Determine the [X, Y] coordinate at the center of the cell enclosing the given text.  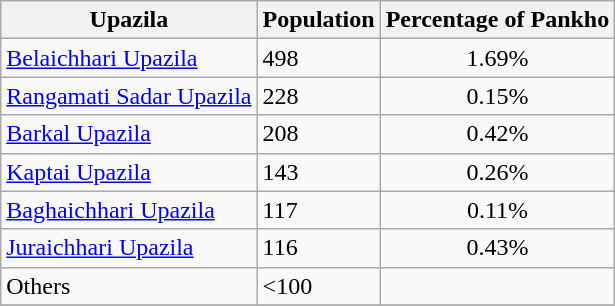
143 [318, 172]
498 [318, 58]
0.11% [498, 210]
Kaptai Upazila [129, 172]
Barkal Upazila [129, 134]
117 [318, 210]
Percentage of Pankho [498, 20]
0.43% [498, 248]
Belaichhari Upazila [129, 58]
Juraichhari Upazila [129, 248]
116 [318, 248]
Others [129, 286]
Rangamati Sadar Upazila [129, 96]
0.26% [498, 172]
<100 [318, 286]
Population [318, 20]
0.42% [498, 134]
Upazila [129, 20]
228 [318, 96]
208 [318, 134]
1.69% [498, 58]
Baghaichhari Upazila [129, 210]
0.15% [498, 96]
